From the cell containing the given text, extract its center point as (x, y) coordinate. 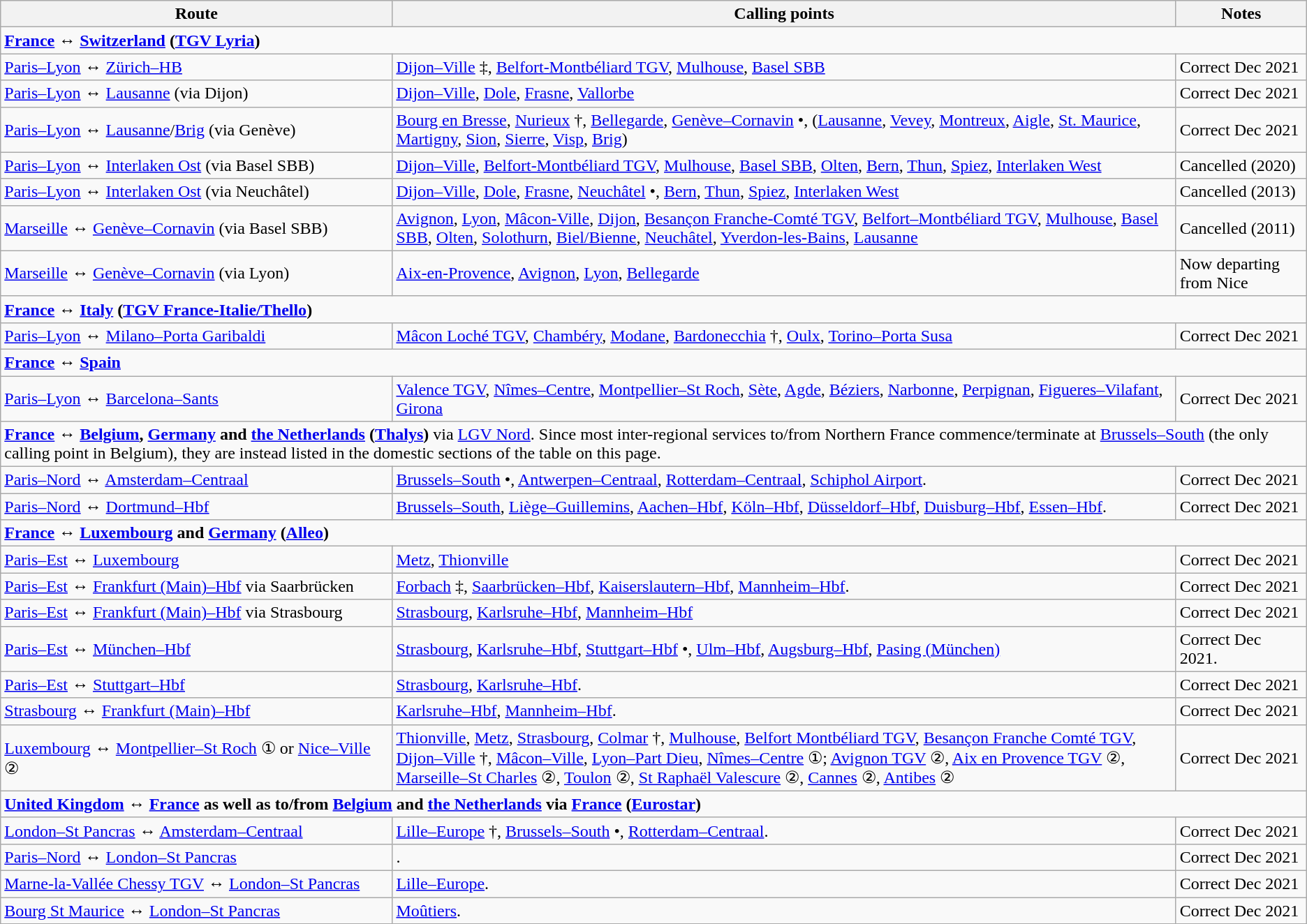
Lille–Europe †, Brussels–South •, Rotterdam–Centraal. (784, 830)
Paris–Est ↔ München–Hbf (197, 649)
Paris–Est ↔ Stuttgart–Hbf (197, 685)
Paris–Est ↔ Frankfurt (Main)–Hbf via Strasbourg (197, 613)
Bourg St Maurice ↔ London–St Pancras (197, 911)
Paris–Est ↔ Frankfurt (Main)–Hbf via Saarbrücken (197, 586)
Paris–Nord ↔ Amsterdam–Centraal (197, 480)
Cancelled (2013) (1241, 192)
Moûtiers. (784, 911)
Strasbourg, Karlsruhe–Hbf, Stuttgart–Hbf •, Ulm–Hbf, Augsburg–Hbf, Pasing (München) (784, 649)
Paris–Lyon ↔ Zürich–HB (197, 67)
Paris–Est ↔ Luxembourg (197, 560)
Aix-en-Provence, Avignon, Lyon, Bellegarde (784, 274)
Paris–Lyon ↔ Lausanne (via Dijon) (197, 94)
Marne-la-Vallée Chessy TGV ↔ London–St Pancras (197, 884)
Karlsruhe–Hbf, Mannheim–Hbf. (784, 711)
Route (197, 14)
Luxembourg ↔ Montpellier–St Roch ① or Nice–Ville ② (197, 758)
Dijon–Ville, Dole, Frasne, Vallorbe (784, 94)
Strasbourg, Karlsruhe–Hbf. (784, 685)
Marseille ↔ Genève–Cornavin (via Lyon) (197, 274)
Paris–Nord ↔ Dortmund–Hbf (197, 507)
France ↔ Italy (TGV France-Italie/Thello) (653, 309)
Paris–Lyon ↔ Interlaken Ost (via Basel SBB) (197, 165)
Dijon–Ville ‡, Belfort-Montbéliard TGV, Mulhouse, Basel SBB (784, 67)
Paris–Lyon ↔ Interlaken Ost (via Neuchâtel) (197, 192)
. (784, 857)
Cancelled (2011) (1241, 228)
London–St Pancras ↔ Amsterdam–Centraal (197, 830)
Bourg en Bresse, Nurieux †, Bellegarde, Genève–Cornavin •, (Lausanne, Vevey, Montreux, Aigle, St. Maurice, Martigny, Sion, Sierre, Visp, Brig) (784, 130)
France ↔ Spain (653, 362)
Brussels–South •, Antwerpen–Centraal, Rotterdam–Centraal, Schiphol Airport. (784, 480)
Metz, Thionville (784, 560)
Paris–Nord ↔ London–St Pancras (197, 857)
Correct Dec 2021. (1241, 649)
Mâcon Loché TGV, Chambéry, Modane, Bardonecchia †, Oulx, Torino–Porta Susa (784, 336)
Strasbourg, Karlsruhe–Hbf, Mannheim–Hbf (784, 613)
France ↔ Switzerland (TGV Lyria) (653, 40)
Forbach ‡, Saarbrücken–Hbf, Kaiserslautern–Hbf, Mannheim–Hbf. (784, 586)
Valence TGV, Nîmes–Centre, Montpellier–St Roch, Sète, Agde, Béziers, Narbonne, Perpignan, Figueres–Vilafant, Girona (784, 398)
Now departing from Nice (1241, 274)
France ↔ Luxembourg and Germany (Alleo) (653, 533)
Paris–Lyon ↔ Milano–Porta Garibaldi (197, 336)
Lille–Europe. (784, 884)
Paris–Lyon ↔ Lausanne/Brig (via Genève) (197, 130)
United Kingdom ↔ France as well as to/from Belgium and the Netherlands via France (Eurostar) (653, 804)
Dijon–Ville, Belfort-Montbéliard TGV, Mulhouse, Basel SBB, Olten, Bern, Thun, Spiez, Interlaken West (784, 165)
Brussels–South, Liège–Guillemins, Aachen–Hbf, Köln–Hbf, Düsseldorf–Hbf, Duisburg–Hbf, Essen–Hbf. (784, 507)
Cancelled (2020) (1241, 165)
Marseille ↔ Genève–Cornavin (via Basel SBB) (197, 228)
Dijon–Ville, Dole, Frasne, Neuchâtel •, Bern, Thun, Spiez, Interlaken West (784, 192)
Strasbourg ↔ Frankfurt (Main)–Hbf (197, 711)
Calling points (784, 14)
Paris–Lyon ↔ Barcelona–Sants (197, 398)
Notes (1241, 14)
